Identify which cell holds the provided text, then report its (x, y) central coordinate. 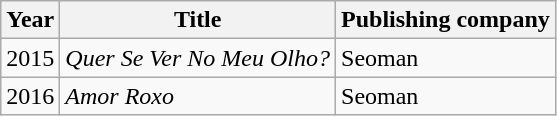
Year (30, 20)
Title (198, 20)
Quer Se Ver No Meu Olho? (198, 58)
Amor Roxo (198, 96)
Publishing company (446, 20)
2016 (30, 96)
2015 (30, 58)
